For the text-containing cell, return its midpoint in [X, Y] coordinate format. 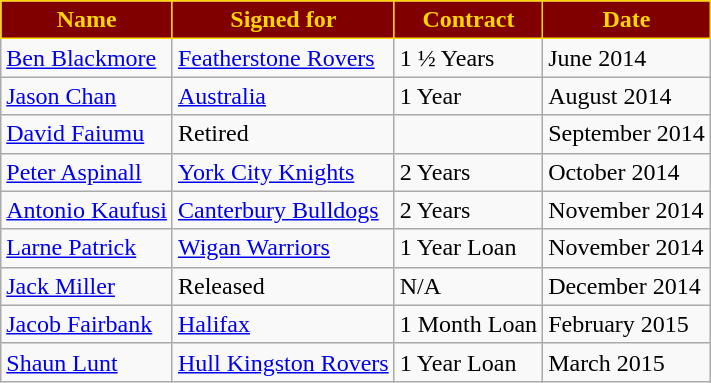
1 Month Loan [468, 324]
Released [283, 286]
Canterbury Bulldogs [283, 210]
Wigan Warriors [283, 248]
Jack Miller [87, 286]
Peter Aspinall [87, 172]
December 2014 [627, 286]
Date [627, 20]
September 2014 [627, 134]
Larne Patrick [87, 248]
February 2015 [627, 324]
Contract [468, 20]
Retired [283, 134]
1 ½ Years [468, 58]
October 2014 [627, 172]
York City Knights [283, 172]
Jason Chan [87, 96]
August 2014 [627, 96]
Ben Blackmore [87, 58]
Hull Kingston Rovers [283, 362]
N/A [468, 286]
Australia [283, 96]
Antonio Kaufusi [87, 210]
March 2015 [627, 362]
David Faiumu [87, 134]
Jacob Fairbank [87, 324]
Halifax [283, 324]
1 Year [468, 96]
Featherstone Rovers [283, 58]
Shaun Lunt [87, 362]
June 2014 [627, 58]
Name [87, 20]
Signed for [283, 20]
